Output the [x, y] coordinate of the center of the cell containing the given text.  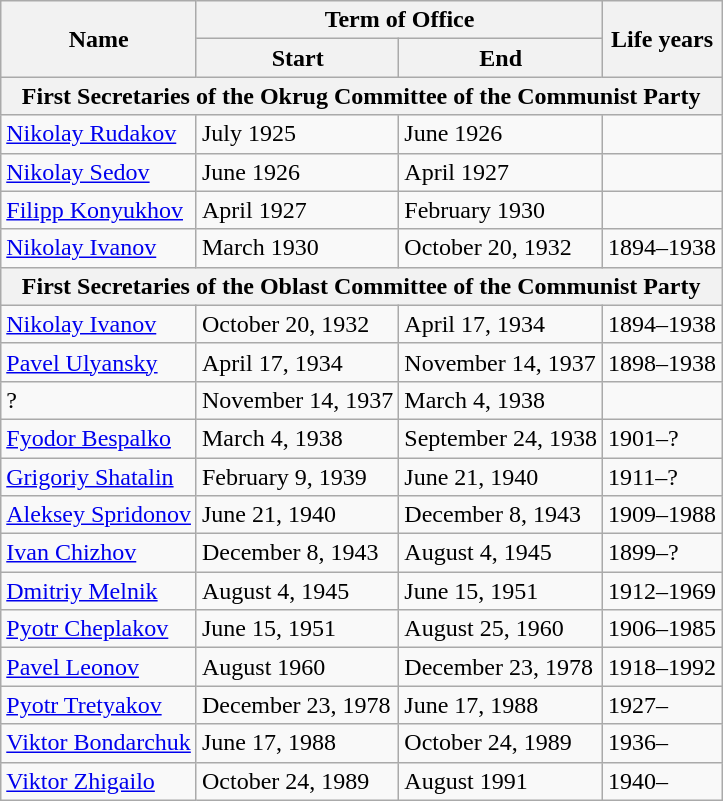
Dmitriy Melnik [99, 591]
1912–1969 [662, 591]
1901–? [662, 438]
Fyodor Bespalko [99, 438]
Nikolay Rudakov [99, 134]
First Secretaries of the Okrug Committee of the Communist Party [362, 96]
1909–1988 [662, 515]
First Secretaries of the Oblast Committee of the Communist Party [362, 286]
Life years [662, 39]
Pavel Leonov [99, 667]
Aleksey Spridonov [99, 515]
1918–1992 [662, 667]
August 1960 [297, 667]
End [501, 58]
1927– [662, 705]
? [99, 400]
1899–? [662, 553]
March 1930 [297, 248]
August 25, 1960 [501, 629]
July 1925 [297, 134]
Viktor Bondarchuk [99, 743]
September 24, 1938 [501, 438]
February 9, 1939 [297, 477]
Start [297, 58]
Filipp Konyukhov [99, 210]
Nikolay Sedov [99, 172]
1906–1985 [662, 629]
Pavel Ulyansky [99, 362]
Term of Office [399, 20]
1936– [662, 743]
Viktor Zhigailo [99, 781]
Pyotr Tretyakov [99, 705]
1911–? [662, 477]
Grigoriy Shatalin [99, 477]
February 1930 [501, 210]
Name [99, 39]
1898–1938 [662, 362]
Ivan Chizhov [99, 553]
Pyotr Cheplakov [99, 629]
1940– [662, 781]
August 1991 [501, 781]
